Detect which cell encompasses the target text, then output its [X, Y] center coordinate. 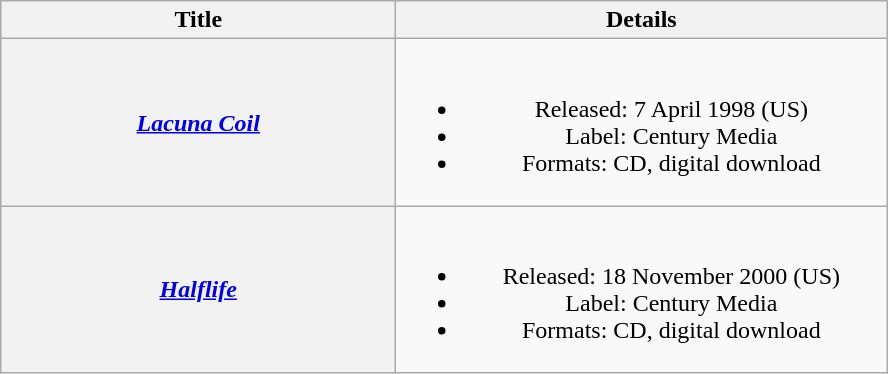
Details [642, 20]
Released: 18 November 2000 (US)Label: Century MediaFormats: CD, digital download [642, 290]
Lacuna Coil [198, 122]
Halflife [198, 290]
Released: 7 April 1998 (US)Label: Century MediaFormats: CD, digital download [642, 122]
Title [198, 20]
